Locate the cell with the specified text and output its [x, y] center coordinate. 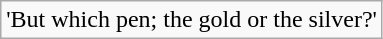
'But which pen; the gold or the silver?' [192, 20]
